For the text-containing cell, return its midpoint in (x, y) coordinate format. 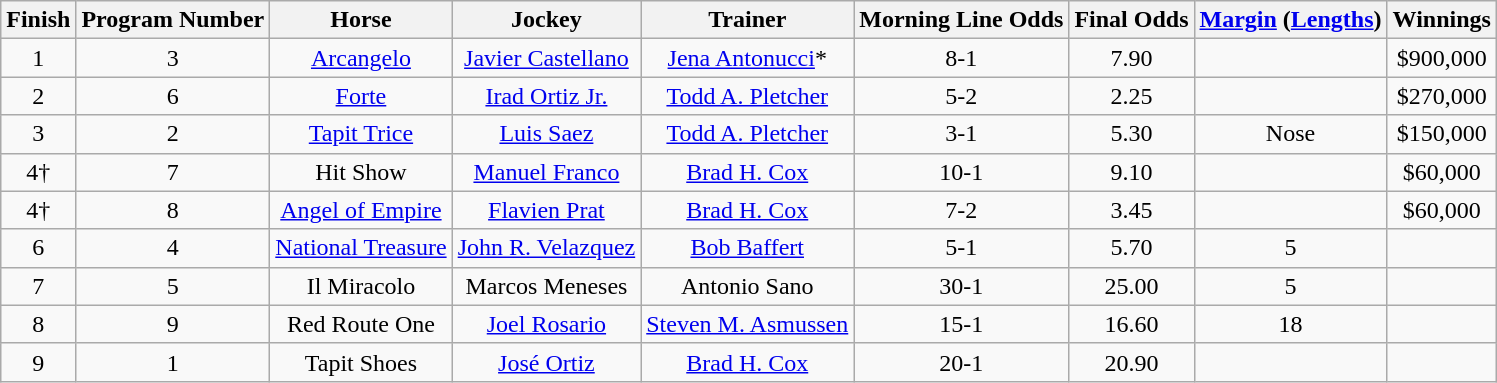
3.45 (1132, 210)
Trainer (748, 20)
20-1 (962, 362)
5-2 (962, 96)
16.60 (1132, 324)
Luis Saez (546, 134)
Jockey (546, 20)
$900,000 (1442, 58)
9.10 (1132, 172)
Bob Baffert (748, 248)
Jena Antonucci* (748, 58)
Tapit Trice (361, 134)
Finish (38, 20)
Winnings (1442, 20)
Red Route One (361, 324)
Morning Line Odds (962, 20)
$270,000 (1442, 96)
Margin (Lengths) (1290, 20)
3-1 (962, 134)
25.00 (1132, 286)
30-1 (962, 286)
5.30 (1132, 134)
National Treasure (361, 248)
Program Number (173, 20)
7.90 (1132, 58)
Final Odds (1132, 20)
Joel Rosario (546, 324)
Horse (361, 20)
15-1 (962, 324)
2.25 (1132, 96)
10-1 (962, 172)
Hit Show (361, 172)
Marcos Meneses (546, 286)
José Ortiz (546, 362)
8-1 (962, 58)
Antonio Sano (748, 286)
Steven M. Asmussen (748, 324)
Flavien Prat (546, 210)
Angel of Empire (361, 210)
Forte (361, 96)
$150,000 (1442, 134)
4 (173, 248)
Tapit Shoes (361, 362)
John R. Velazquez (546, 248)
Il Miracolo (361, 286)
7-2 (962, 210)
Nose (1290, 134)
Manuel Franco (546, 172)
Javier Castellano (546, 58)
Arcangelo (361, 58)
Irad Ortiz Jr. (546, 96)
18 (1290, 324)
5-1 (962, 248)
20.90 (1132, 362)
5.70 (1132, 248)
